Extract the (X, Y) coordinate from the center of the cell holding the provided text.  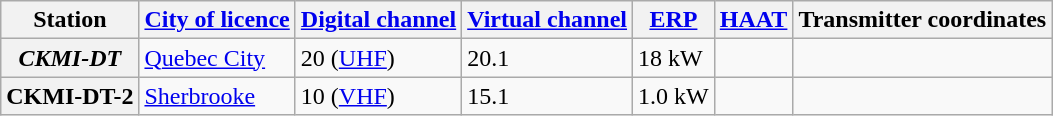
Quebec City (217, 58)
20.1 (548, 58)
ERP (674, 20)
18 kW (674, 58)
CKMI-DT-2 (70, 96)
15.1 (548, 96)
20 (UHF) (378, 58)
Sherbrooke (217, 96)
HAAT (754, 20)
Virtual channel (548, 20)
CKMI-DT (70, 58)
Station (70, 20)
City of licence (217, 20)
Transmitter coordinates (922, 20)
1.0 kW (674, 96)
Digital channel (378, 20)
10 (VHF) (378, 96)
